Return [X, Y] of the center of cell containing provided text 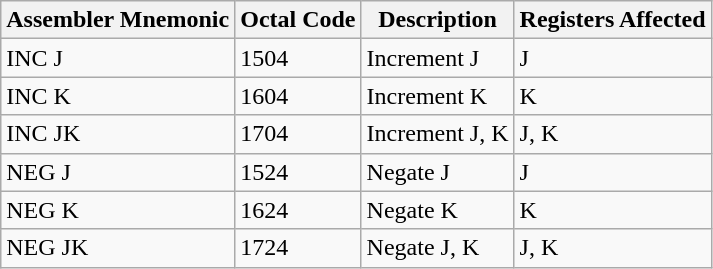
Negate K [438, 210]
INC J [118, 58]
INC K [118, 96]
Increment J, K [438, 134]
Description [438, 20]
1604 [298, 96]
Increment K [438, 96]
1624 [298, 210]
NEG K [118, 210]
Octal Code [298, 20]
1724 [298, 248]
Negate J, K [438, 248]
Registers Affected [612, 20]
1504 [298, 58]
1704 [298, 134]
1524 [298, 172]
NEG JK [118, 248]
INC JK [118, 134]
NEG J [118, 172]
Assembler Mnemonic [118, 20]
Negate J [438, 172]
Increment J [438, 58]
